Pinpoint the cell where the given text exists, returning its (X, Y) midpoint coordinate. 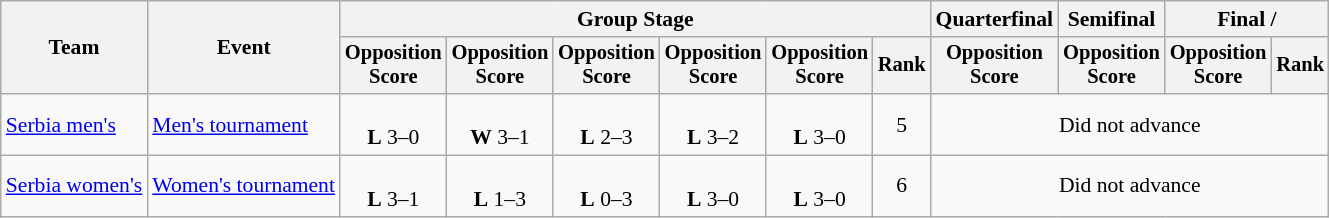
6 (902, 186)
L 0–3 (606, 186)
5 (902, 124)
L 3–1 (394, 186)
Group Stage (636, 19)
Semifinal (1112, 19)
Final / (1247, 19)
L 1–3 (500, 186)
Team (74, 48)
L 2–3 (606, 124)
Men's tournament (244, 124)
Quarterfinal (995, 19)
Serbia men's (74, 124)
Event (244, 48)
Serbia women's (74, 186)
L 3–2 (714, 124)
Women's tournament (244, 186)
W 3–1 (500, 124)
